Find where the given text appears and provide that cell's center as (X, Y) coordinate. 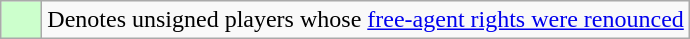
Denotes unsigned players whose free-agent rights were renounced (366, 20)
